Find where the given text appears and provide that cell's center as (X, Y) coordinate. 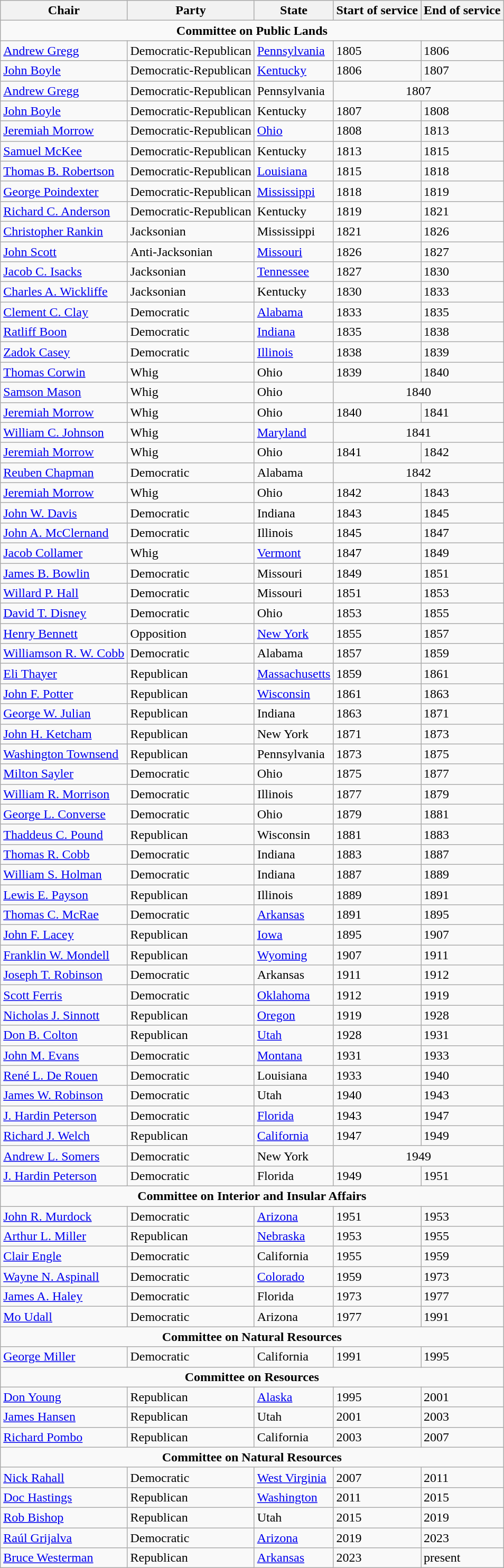
Eli Thayer (64, 674)
Colorado (294, 1277)
Milton Sayler (64, 774)
Willard P. Hall (64, 593)
Nebraska (294, 1236)
Zadok Casey (64, 352)
David T. Disney (64, 613)
Iowa (294, 935)
Oklahoma (294, 995)
James Hansen (64, 1417)
Nicholas J. Sinnott (64, 1015)
Clement C. Clay (64, 312)
1805 (377, 51)
William R. Morrison (64, 794)
John W. Davis (64, 513)
Joseph T. Robinson (64, 975)
Washington (294, 1497)
Ratliff Boon (64, 332)
James W. Robinson (64, 1095)
Thaddeus C. Pound (64, 834)
Bruce Westerman (64, 1558)
Mo Udall (64, 1317)
Vermont (294, 553)
Williamson R. W. Cobb (64, 654)
Henry Bennett (64, 634)
Anti-Jacksonian (191, 252)
Samson Mason (64, 392)
Raúl Grijalva (64, 1538)
John F. Lacey (64, 935)
Richard J. Welch (64, 1136)
Reuben Chapman (64, 473)
Wayne N. Aspinall (64, 1277)
Don Young (64, 1397)
William C. Johnson (64, 432)
Alaska (294, 1397)
Massachusetts (294, 674)
René L. De Rouen (64, 1075)
Don B. Colton (64, 1035)
Party (191, 11)
Committee on Resources (252, 1377)
Richard Pombo (64, 1437)
John F. Potter (64, 694)
George Miller (64, 1357)
Chair (64, 11)
Franklin W. Mondell (64, 955)
Clair Engle (64, 1257)
Opposition (191, 634)
State (294, 11)
Jacob Collamer (64, 553)
Oregon (294, 1015)
present (462, 1558)
Charles A. Wickliffe (64, 292)
West Virginia (294, 1477)
End of service (462, 11)
Maryland (294, 432)
Committee on Interior and Insular Affairs (252, 1196)
Start of service (377, 11)
James B. Bowlin (64, 573)
Scott Ferris (64, 995)
Thomas C. McRae (64, 915)
George W. Julian (64, 714)
Nick Rahall (64, 1477)
Lewis E. Payson (64, 895)
Montana (294, 1055)
Christopher Rankin (64, 231)
James A. Haley (64, 1297)
Thomas B. Robertson (64, 171)
William S. Holman (64, 874)
Andrew L. Somers (64, 1156)
Thomas R. Cobb (64, 854)
John R. Murdock (64, 1216)
John M. Evans (64, 1055)
John A. McClernand (64, 533)
Thomas Corwin (64, 372)
Doc Hastings (64, 1497)
George Poindexter (64, 191)
Rob Bishop (64, 1517)
Washington Townsend (64, 754)
Committee on Public Lands (252, 31)
Jacob C. Isacks (64, 272)
John Scott (64, 252)
Arthur L. Miller (64, 1236)
George L. Converse (64, 814)
Wyoming (294, 955)
John H. Ketcham (64, 734)
Richard C. Anderson (64, 211)
Samuel McKee (64, 151)
Tennessee (294, 272)
